For the text-containing cell, return its midpoint in [x, y] coordinate format. 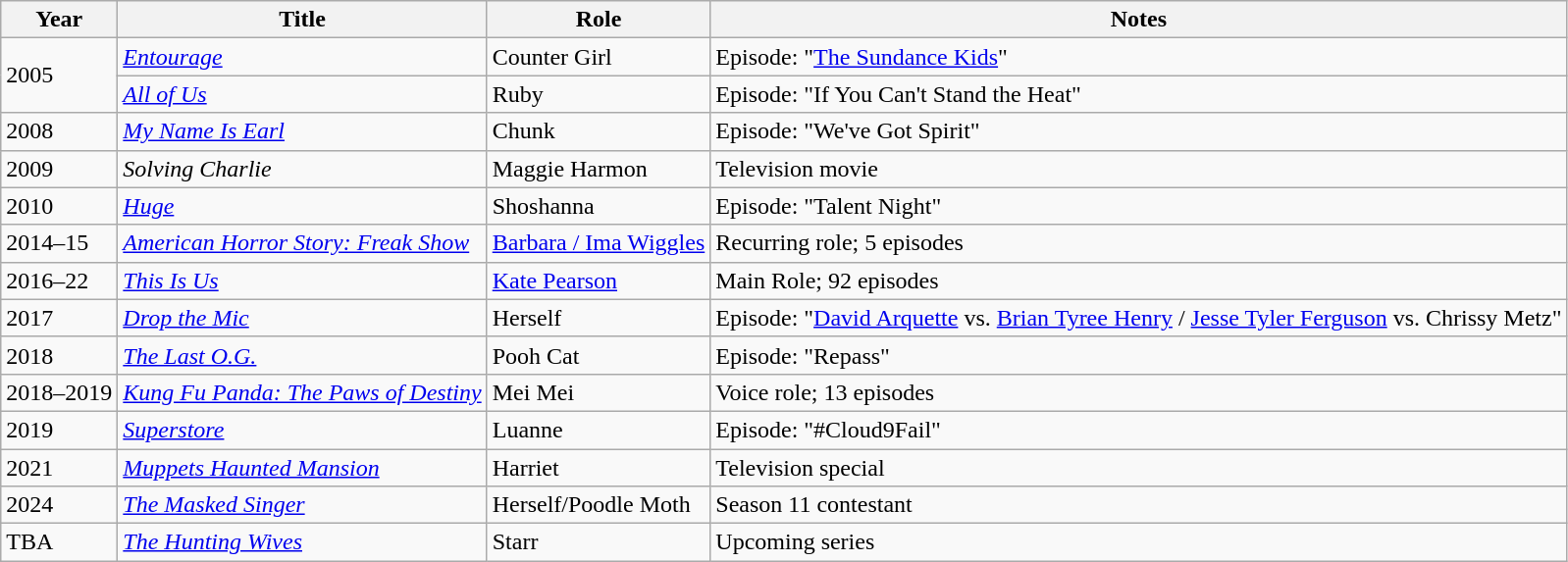
Drop the Mic [302, 318]
Herself [599, 318]
Television special [1138, 468]
Episode: "David Arquette vs. Brian Tyree Henry / Jesse Tyler Ferguson vs. Chrissy Metz" [1138, 318]
Episode: "The Sundance Kids" [1138, 57]
Chunk [599, 131]
2018 [59, 355]
Muppets Haunted Mansion [302, 468]
Television movie [1138, 169]
Entourage [302, 57]
Ruby [599, 94]
2024 [59, 505]
Solving Charlie [302, 169]
The Hunting Wives [302, 542]
The Last O.G. [302, 355]
Superstore [302, 430]
The Masked Singer [302, 505]
This Is Us [302, 281]
2016–22 [59, 281]
Episode: "We've Got Spirit" [1138, 131]
Starr [599, 542]
Luanne [599, 430]
2017 [59, 318]
2018–2019 [59, 392]
Maggie Harmon [599, 169]
Main Role; 92 episodes [1138, 281]
Mei Mei [599, 392]
2010 [59, 206]
Huge [302, 206]
Episode: "If You Can't Stand the Heat" [1138, 94]
Barbara / Ima Wiggles [599, 243]
2008 [59, 131]
Episode: "Talent Night" [1138, 206]
Episode: "#Cloud9Fail" [1138, 430]
Pooh Cat [599, 355]
Kung Fu Panda: The Paws of Destiny [302, 392]
American Horror Story: Freak Show [302, 243]
2009 [59, 169]
Upcoming series [1138, 542]
Harriet [599, 468]
Herself/Poodle Moth [599, 505]
2005 [59, 76]
All of Us [302, 94]
2021 [59, 468]
Season 11 contestant [1138, 505]
Role [599, 20]
Notes [1138, 20]
Shoshanna [599, 206]
2019 [59, 430]
Counter Girl [599, 57]
Episode: "Repass" [1138, 355]
Recurring role; 5 episodes [1138, 243]
Title [302, 20]
2014–15 [59, 243]
My Name Is Earl [302, 131]
Kate Pearson [599, 281]
Voice role; 13 episodes [1138, 392]
Year [59, 20]
TBA [59, 542]
